Determine the [x, y] coordinate at the center of the cell enclosing the given text.  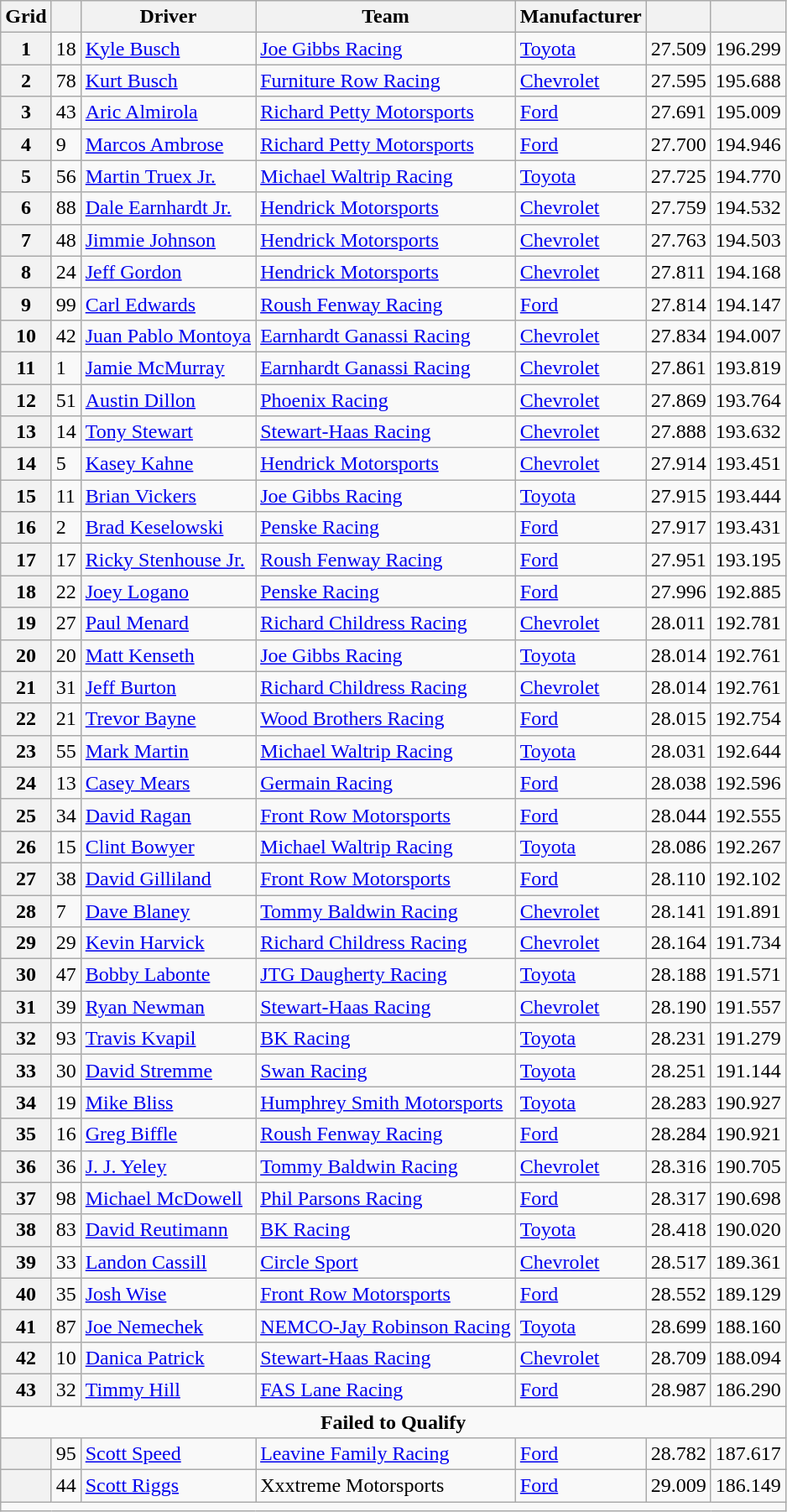
Driver [168, 17]
190.705 [748, 1166]
Martin Truex Jr. [168, 176]
Trevor Bayne [168, 719]
28.251 [678, 1071]
Phil Parsons Racing [386, 1198]
192.885 [748, 592]
99 [65, 304]
8 [26, 272]
3 [26, 112]
J. J. Yeley [168, 1166]
Juan Pablo Montoya [168, 336]
23 [26, 751]
28.011 [678, 623]
Circle Sport [386, 1262]
Joe Nemechek [168, 1326]
28.190 [678, 1007]
28.044 [678, 815]
Manufacturer [581, 17]
194.168 [748, 272]
28.086 [678, 847]
Jimmie Johnson [168, 240]
27.759 [678, 208]
Jamie McMurray [168, 368]
27.814 [678, 304]
27.763 [678, 240]
Kurt Busch [168, 81]
193.819 [748, 368]
191.571 [748, 975]
Austin Dillon [168, 400]
28.231 [678, 1039]
27.996 [678, 592]
28.552 [678, 1294]
Kasey Kahne [168, 464]
192.781 [748, 623]
186.149 [748, 1486]
Mark Martin [168, 751]
28.164 [678, 943]
Phoenix Racing [386, 400]
56 [65, 176]
27.509 [678, 49]
Greg Biffle [168, 1134]
192.555 [748, 815]
28.110 [678, 879]
41 [26, 1326]
194.770 [748, 176]
Matt Kenseth [168, 655]
Marcos Ambrose [168, 144]
28.709 [678, 1358]
188.094 [748, 1358]
195.688 [748, 81]
4 [26, 144]
28.418 [678, 1230]
27.700 [678, 144]
40 [26, 1294]
28.141 [678, 910]
195.009 [748, 112]
189.361 [748, 1262]
Ricky Stenhouse Jr. [168, 560]
Swan Racing [386, 1071]
193.764 [748, 400]
191.279 [748, 1039]
191.557 [748, 1007]
David Reutimann [168, 1230]
191.891 [748, 910]
187.617 [748, 1454]
186.290 [748, 1389]
192.644 [748, 751]
Paul Menard [168, 623]
David Gilliland [168, 879]
27.595 [678, 81]
Casey Mears [168, 783]
Joey Logano [168, 592]
193.195 [748, 560]
Brian Vickers [168, 496]
27.951 [678, 560]
Dave Blaney [168, 910]
Jeff Gordon [168, 272]
28.284 [678, 1134]
12 [26, 400]
83 [65, 1230]
27.914 [678, 464]
192.596 [748, 783]
JTG Daugherty Racing [386, 975]
190.698 [748, 1198]
98 [65, 1198]
27.915 [678, 496]
Failed to Qualify [393, 1422]
28 [26, 910]
51 [65, 400]
Josh Wise [168, 1294]
Danica Patrick [168, 1358]
194.503 [748, 240]
Travis Kvapil [168, 1039]
Team [386, 17]
192.754 [748, 719]
28.987 [678, 1389]
28.031 [678, 751]
27.869 [678, 400]
48 [65, 240]
27.811 [678, 272]
28.015 [678, 719]
87 [65, 1326]
28.317 [678, 1198]
Kyle Busch [168, 49]
Aric Almirola [168, 112]
28.517 [678, 1262]
27.691 [678, 112]
28.038 [678, 783]
194.007 [748, 336]
194.946 [748, 144]
29.009 [678, 1486]
6 [26, 208]
Dale Earnhardt Jr. [168, 208]
193.431 [748, 528]
192.102 [748, 879]
192.267 [748, 847]
Xxxtreme Motorsports [386, 1486]
Furniture Row Racing [386, 81]
Landon Cassill [168, 1262]
25 [26, 815]
191.734 [748, 943]
47 [65, 975]
FAS Lane Racing [386, 1389]
Mike Bliss [168, 1103]
Michael McDowell [168, 1198]
55 [65, 751]
28.699 [678, 1326]
David Stremme [168, 1071]
188.160 [748, 1326]
Humphrey Smith Motorsports [386, 1103]
28.283 [678, 1103]
27.917 [678, 528]
88 [65, 208]
27.888 [678, 432]
26 [26, 847]
27.861 [678, 368]
Leavine Family Racing [386, 1454]
28.782 [678, 1454]
27.725 [678, 176]
189.129 [748, 1294]
190.921 [748, 1134]
193.632 [748, 432]
Scott Speed [168, 1454]
Kevin Harvick [168, 943]
193.444 [748, 496]
44 [65, 1486]
Jeff Burton [168, 687]
Grid [26, 17]
Brad Keselowski [168, 528]
196.299 [748, 49]
194.532 [748, 208]
Bobby Labonte [168, 975]
193.451 [748, 464]
191.144 [748, 1071]
190.927 [748, 1103]
Germain Racing [386, 783]
Wood Brothers Racing [386, 719]
95 [65, 1454]
Tony Stewart [168, 432]
Ryan Newman [168, 1007]
David Ragan [168, 815]
190.020 [748, 1230]
194.147 [748, 304]
28.316 [678, 1166]
Scott Riggs [168, 1486]
Clint Bowyer [168, 847]
NEMCO-Jay Robinson Racing [386, 1326]
93 [65, 1039]
37 [26, 1198]
28.188 [678, 975]
Timmy Hill [168, 1389]
Carl Edwards [168, 304]
27.834 [678, 336]
78 [65, 81]
